Search for the cell housing the specified text and yield its [x, y] center coordinate. 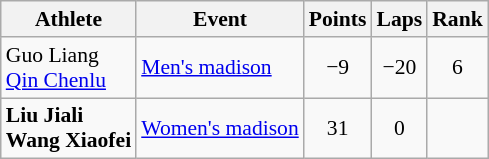
Points [338, 19]
Event [220, 19]
0 [399, 128]
Liu JialiWang Xiaofei [68, 128]
31 [338, 128]
Women's madison [220, 128]
Laps [399, 19]
Men's madison [220, 68]
Athlete [68, 19]
Rank [458, 19]
6 [458, 68]
−20 [399, 68]
−9 [338, 68]
Guo LiangQin Chenlu [68, 68]
